Extract the [x, y] coordinate from the center of the cell holding the provided text.  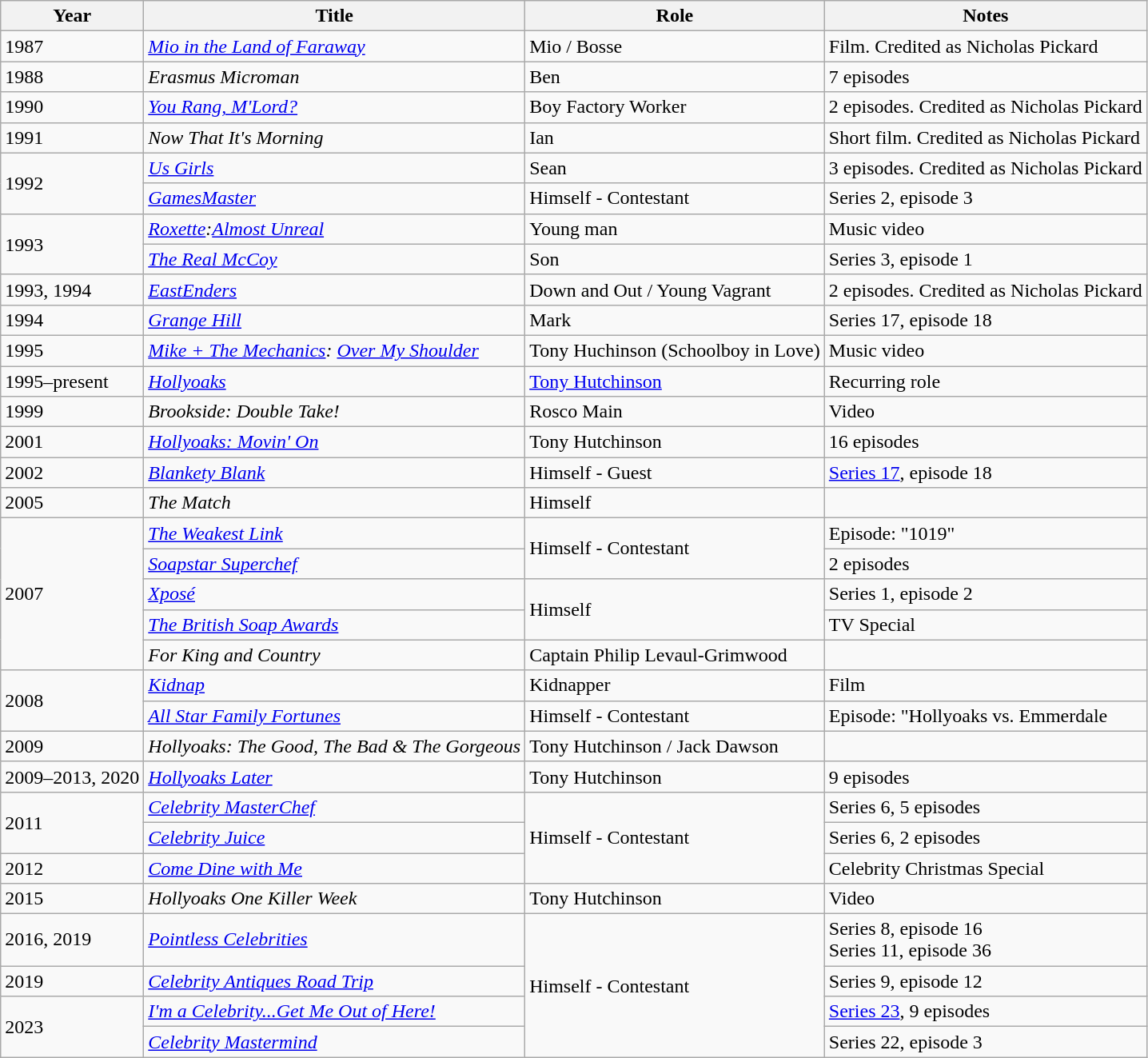
3 episodes. Credited as Nicholas Pickard [985, 168]
You Rang, M'Lord? [334, 107]
The Weakest Link [334, 533]
2012 [72, 868]
Series 9, episode 12 [985, 981]
Celebrity Antiques Road Trip [334, 981]
Young man [675, 229]
Hollyoaks [334, 381]
Us Girls [334, 168]
2019 [72, 981]
2002 [72, 473]
Sean [675, 168]
1987 [72, 46]
Mio / Bosse [675, 46]
Soapstar Superchef [334, 564]
Rosco Main [675, 412]
2001 [72, 442]
Hollyoaks: The Good, The Bad & The Gorgeous [334, 746]
Kidnap [334, 685]
2009 [72, 746]
Hollyoaks Later [334, 777]
Title [334, 16]
Kidnapper [675, 685]
Celebrity Christmas Special [985, 868]
Notes [985, 16]
Episode: "1019" [985, 533]
Come Dine with Me [334, 868]
Film. Credited as Nicholas Pickard [985, 46]
Pointless Celebrities [334, 940]
Recurring role [985, 381]
The Match [334, 503]
Boy Factory Worker [675, 107]
1990 [72, 107]
Down and Out / Young Vagrant [675, 289]
2008 [72, 701]
Hollyoaks: Movin' On [334, 442]
Series 6, 2 episodes [985, 837]
Tony Hutchinson / Jack Dawson [675, 746]
1995–present [72, 381]
Celebrity Juice [334, 837]
Grange Hill [334, 320]
Son [675, 259]
Celebrity MasterChef [334, 807]
Mark [675, 320]
EastEnders [334, 289]
Series 22, episode 3 [985, 1042]
Captain Philip Levaul-Grimwood [675, 655]
2023 [72, 1027]
9 episodes [985, 777]
Mio in the Land of Faraway [334, 46]
2015 [72, 899]
I'm a Celebrity...Get Me Out of Here! [334, 1012]
Film [985, 685]
Now That It's Morning [334, 138]
Role [675, 16]
Series 1, episode 2 [985, 594]
Erasmus Microman [334, 77]
2011 [72, 822]
All Star Family Fortunes [334, 716]
Year [72, 16]
Ben [675, 77]
Xposé [334, 594]
1993, 1994 [72, 289]
Hollyoaks One Killer Week [334, 899]
TV Special [985, 625]
Series 2, episode 3 [985, 198]
Episode: "Hollyoaks vs. Emmerdale [985, 716]
GamesMaster [334, 198]
The Real McCoy [334, 259]
Celebrity Mastermind [334, 1042]
Roxette:Almost Unreal [334, 229]
2009–2013, 2020 [72, 777]
Series 6, 5 episodes [985, 807]
2005 [72, 503]
Ian [675, 138]
Mike + The Mechanics: Over My Shoulder [334, 350]
1992 [72, 183]
Series 3, episode 1 [985, 259]
1988 [72, 77]
Blankety Blank [334, 473]
Series 8, episode 16Series 11, episode 36 [985, 940]
1994 [72, 320]
Brookside: Double Take! [334, 412]
Short film. Credited as Nicholas Pickard [985, 138]
2016, 2019 [72, 940]
1995 [72, 350]
Himself - Guest [675, 473]
16 episodes [985, 442]
Tony Huchinson (Schoolboy in Love) [675, 350]
1991 [72, 138]
Series 23, 9 episodes [985, 1012]
7 episodes [985, 77]
2 episodes [985, 564]
2007 [72, 594]
1999 [72, 412]
1993 [72, 244]
For King and Country [334, 655]
The British Soap Awards [334, 625]
